Capture the cell that displays the provided text and extract its (X, Y) central coordinate. 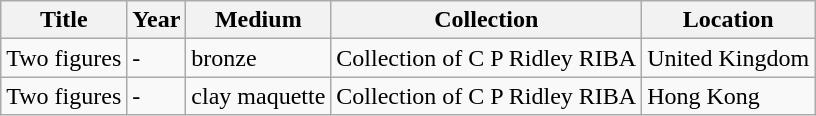
bronze (258, 58)
clay maquette (258, 96)
Location (728, 20)
Year (156, 20)
Title (64, 20)
Medium (258, 20)
Collection (486, 20)
United Kingdom (728, 58)
Hong Kong (728, 96)
